Return (X, Y) of the center of cell containing provided text 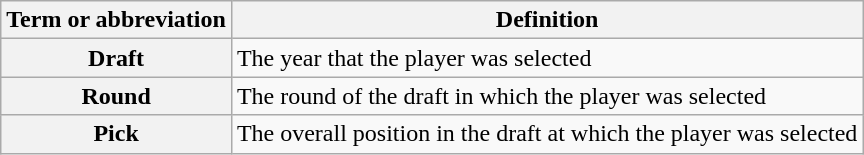
The year that the player was selected (547, 58)
Term or abbreviation (116, 20)
Draft (116, 58)
Pick (116, 134)
The round of the draft in which the player was selected (547, 96)
Round (116, 96)
The overall position in the draft at which the player was selected (547, 134)
Definition (547, 20)
